Extract the [x, y] coordinate from the center of the cell holding the provided text.  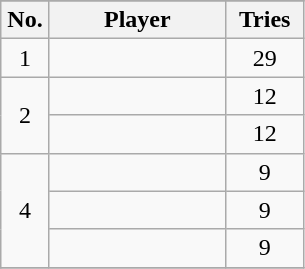
Tries [264, 20]
4 [26, 210]
2 [26, 115]
1 [26, 58]
29 [264, 58]
Player [137, 20]
No. [26, 20]
